Output the (x, y) coordinate of the center of the cell containing the given text.  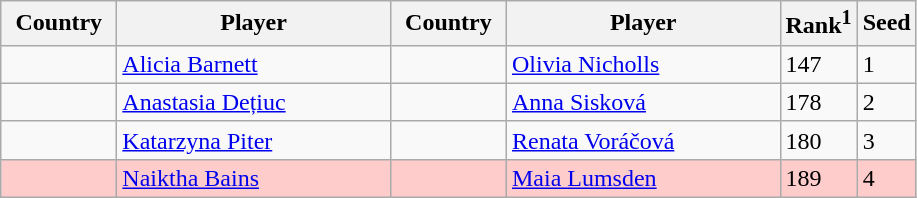
Seed (886, 24)
Katarzyna Piter (254, 140)
4 (886, 178)
Renata Voráčová (643, 140)
3 (886, 140)
Olivia Nicholls (643, 64)
180 (818, 140)
147 (818, 64)
Maia Lumsden (643, 178)
Rank1 (818, 24)
Anastasia Dețiuc (254, 102)
178 (818, 102)
189 (818, 178)
Alicia Barnett (254, 64)
2 (886, 102)
1 (886, 64)
Anna Sisková (643, 102)
Naiktha Bains (254, 178)
